Find where the given text appears and provide that cell's center as [X, Y] coordinate. 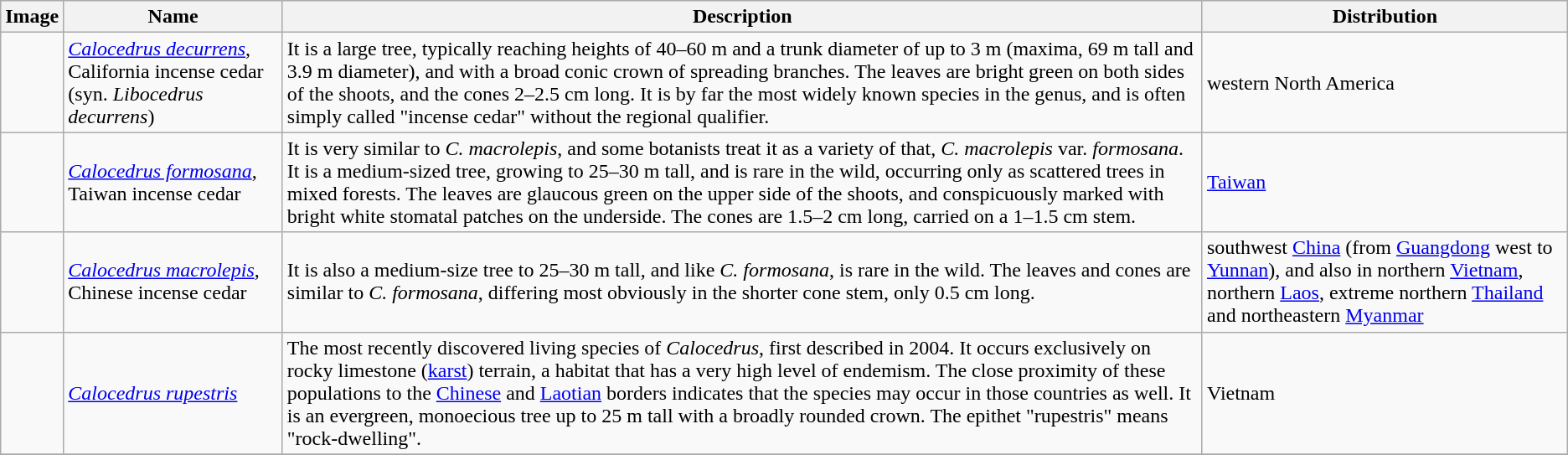
Taiwan [1385, 183]
Calocedrus macrolepis, Chinese incense cedar [173, 282]
Calocedrus decurrens, California incense cedar (syn. Libocedrus decurrens) [173, 82]
Calocedrus rupestris [173, 393]
western North America [1385, 82]
Description [742, 17]
Distribution [1385, 17]
Calocedrus formosana, Taiwan incense cedar [173, 183]
Image [32, 17]
Vietnam [1385, 393]
Name [173, 17]
southwest China (from Guangdong west to Yunnan), and also in northern Vietnam, northern Laos, extreme northern Thailand and northeastern Myanmar [1385, 282]
